Scan for the cell matching the given text and deliver its [x, y] coordinate at center. 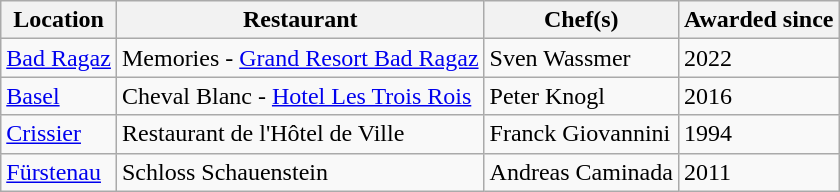
Peter Knogl [581, 96]
2022 [758, 58]
Bad Ragaz [59, 58]
Crissier [59, 134]
Cheval Blanc - Hotel Les Trois Rois [300, 96]
Sven Wassmer [581, 58]
Schloss Schauenstein [300, 172]
Chef(s) [581, 20]
Location [59, 20]
Basel [59, 96]
Franck Giovannini [581, 134]
Andreas Caminada [581, 172]
Fürstenau [59, 172]
Restaurant de l'Hôtel de Ville [300, 134]
2011 [758, 172]
Memories - Grand Resort Bad Ragaz [300, 58]
1994 [758, 134]
Restaurant [300, 20]
Awarded since [758, 20]
2016 [758, 96]
